For the text-containing cell, return its midpoint in [x, y] coordinate format. 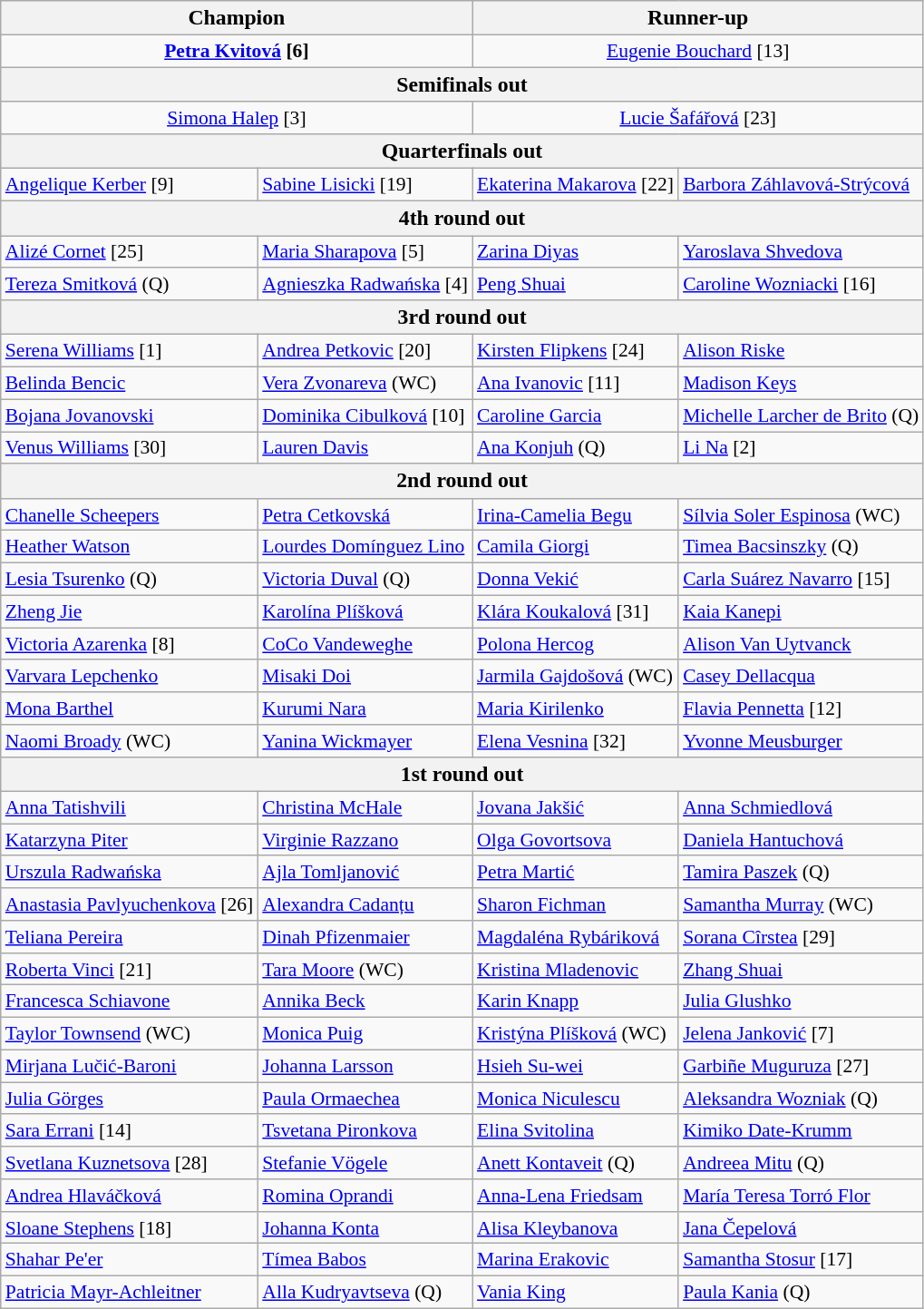
Lauren Davis [365, 448]
Petra Kvitová [6] [237, 52]
Misaki Doi [365, 677]
Alisa Kleybanova [575, 1228]
Simona Halep [3] [237, 119]
Roberta Vinci [21] [130, 970]
Yaroslava Shvedova [801, 252]
Kristina Mladenovic [575, 970]
Polona Hercog [575, 644]
Samantha Murray (WC) [801, 904]
Zarina Diyas [575, 252]
Caroline Wozniacki [16] [801, 285]
Runner-up [698, 18]
Mona Barthel [130, 708]
Venus Williams [30] [130, 448]
Monica Puig [365, 1034]
Elena Vesnina [32] [575, 741]
Petra Cetkovská [365, 515]
Kurumi Nara [365, 708]
Anna Tatishvili [130, 808]
Irina-Camelia Begu [575, 515]
Alla Kudryavtseva (Q) [365, 1293]
Lourdes Domínguez Lino [365, 547]
Timea Bacsinszky (Q) [801, 547]
2nd round out [462, 482]
Tímea Babos [365, 1260]
Magdaléna Rybáriková [575, 937]
Francesca Schiavone [130, 1001]
Samantha Stosur [17] [801, 1260]
Naomi Broady (WC) [130, 741]
Daniela Hantuchová [801, 840]
Heather Watson [130, 547]
Quarterfinals out [462, 151]
Tsvetana Pironkova [365, 1131]
Vera Zvonareva (WC) [365, 384]
Virginie Razzano [365, 840]
Jarmila Gajdošová (WC) [575, 677]
1st round out [462, 775]
Alison Riske [801, 351]
Klára Koukalová [31] [575, 611]
Andrea Petkovic [20] [365, 351]
Ekaterina Makarova [22] [575, 185]
Belinda Bencic [130, 384]
Maria Kirilenko [575, 708]
Alison Van Uytvanck [801, 644]
Andreea Mitu (Q) [801, 1163]
Bojana Jovanovski [130, 415]
Marina Erakovic [575, 1260]
Agnieszka Radwańska [4] [365, 285]
Monica Niculescu [575, 1099]
Urszula Radwańska [130, 873]
Karolína Plíšková [365, 611]
Flavia Pennetta [12] [801, 708]
Petra Martić [575, 873]
Jana Čepelová [801, 1228]
Olga Govortsova [575, 840]
Champion [237, 18]
Alizé Cornet [25] [130, 252]
Sloane Stephens [18] [130, 1228]
Kristýna Plíšková (WC) [575, 1034]
Kaia Kanepi [801, 611]
Svetlana Kuznetsova [28] [130, 1163]
Carla Suárez Navarro [15] [801, 580]
Zhang Shuai [801, 970]
4th round out [462, 219]
Kirsten Flipkens [24] [575, 351]
Sílvia Soler Espinosa (WC) [801, 515]
Victoria Azarenka [8] [130, 644]
Yvonne Meusburger [801, 741]
Michelle Larcher de Brito (Q) [801, 415]
María Teresa Torró Flor [801, 1196]
Sara Errani [14] [130, 1131]
Anna-Lena Friedsam [575, 1196]
Johanna Konta [365, 1228]
Tereza Smitková (Q) [130, 285]
Camila Giorgi [575, 547]
Semifinals out [462, 85]
Patricia Mayr-Achleitner [130, 1293]
Peng Shuai [575, 285]
Taylor Townsend (WC) [130, 1034]
Barbora Záhlavová-Strýcová [801, 185]
Sorana Cîrstea [29] [801, 937]
Shahar Pe'er [130, 1260]
Paula Kania (Q) [801, 1293]
Andrea Hlaváčková [130, 1196]
Angelique Kerber [9] [130, 185]
Garbiñe Muguruza [27] [801, 1067]
Elina Svitolina [575, 1131]
Jovana Jakšić [575, 808]
Vania King [575, 1293]
Hsieh Su-wei [575, 1067]
CoCo Vandeweghe [365, 644]
Lucie Šafářová [23] [698, 119]
Kimiko Date-Krumm [801, 1131]
Varvara Lepchenko [130, 677]
Dinah Pfizenmaier [365, 937]
Lesia Tsurenko (Q) [130, 580]
Tamira Paszek (Q) [801, 873]
Madison Keys [801, 384]
Romina Oprandi [365, 1196]
Annika Beck [365, 1001]
Zheng Jie [130, 611]
Maria Sharapova [5] [365, 252]
Aleksandra Wozniak (Q) [801, 1099]
Ana Ivanovic [11] [575, 384]
Caroline Garcia [575, 415]
Anett Kontaveit (Q) [575, 1163]
Katarzyna Piter [130, 840]
Dominika Cibulková [10] [365, 415]
3rd round out [462, 317]
Sabine Lisicki [19] [365, 185]
Stefanie Vögele [365, 1163]
Victoria Duval (Q) [365, 580]
Teliana Pereira [130, 937]
Christina McHale [365, 808]
Paula Ormaechea [365, 1099]
Alexandra Cadanțu [365, 904]
Eugenie Bouchard [13] [698, 52]
Sharon Fichman [575, 904]
Ana Konjuh (Q) [575, 448]
Julia Glushko [801, 1001]
Ajla Tomljanović [365, 873]
Karin Knapp [575, 1001]
Li Na [2] [801, 448]
Chanelle Scheepers [130, 515]
Serena Williams [1] [130, 351]
Tara Moore (WC) [365, 970]
Johanna Larsson [365, 1067]
Donna Vekić [575, 580]
Mirjana Lučić-Baroni [130, 1067]
Julia Görges [130, 1099]
Yanina Wickmayer [365, 741]
Anna Schmiedlová [801, 808]
Jelena Janković [7] [801, 1034]
Casey Dellacqua [801, 677]
Anastasia Pavlyuchenkova [26] [130, 904]
